Identify which cell holds the provided text, then report its (X, Y) central coordinate. 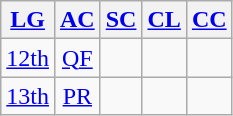
QF (77, 58)
SC (121, 20)
PR (77, 96)
CC (209, 20)
CL (164, 20)
12th (28, 58)
AC (77, 20)
13th (28, 96)
LG (28, 20)
